From the cell containing the given text, extract its center point as [x, y] coordinate. 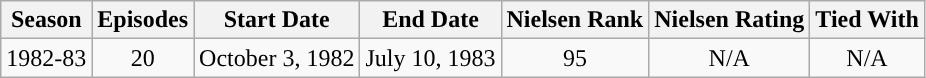
Season [46, 20]
Start Date [277, 20]
95 [575, 58]
July 10, 1983 [430, 58]
October 3, 1982 [277, 58]
End Date [430, 20]
1982-83 [46, 58]
Nielsen Rank [575, 20]
20 [143, 58]
Nielsen Rating [730, 20]
Tied With [867, 20]
Episodes [143, 20]
